Return the [X, Y] coordinate for the center point of the cell that contains the specified text.  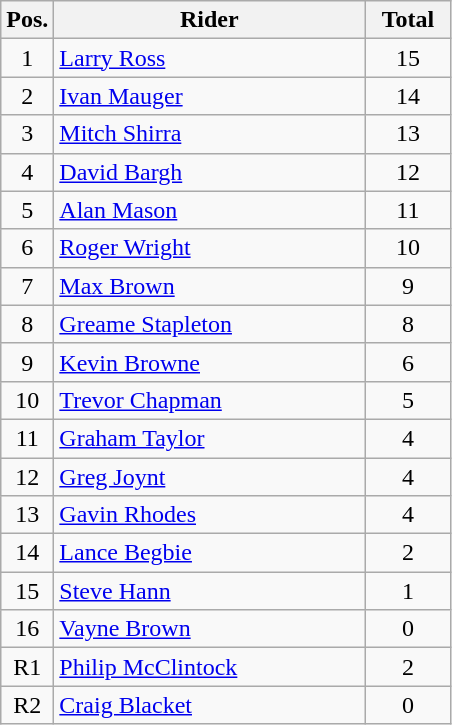
Greame Stapleton [210, 324]
7 [28, 286]
Trevor Chapman [210, 400]
R2 [28, 705]
Ivan Mauger [210, 96]
David Bargh [210, 172]
3 [28, 134]
R1 [28, 667]
16 [28, 629]
Roger Wright [210, 248]
Philip McClintock [210, 667]
Pos. [28, 20]
Graham Taylor [210, 438]
Steve Hann [210, 591]
Vayne Brown [210, 629]
Craig Blacket [210, 705]
Larry Ross [210, 58]
Greg Joynt [210, 477]
Alan Mason [210, 210]
Kevin Browne [210, 362]
Rider [210, 20]
Mitch Shirra [210, 134]
Lance Begbie [210, 553]
Max Brown [210, 286]
Gavin Rhodes [210, 515]
Total [408, 20]
